Determine the (x, y) coordinate at the center of the cell enclosing the given text.  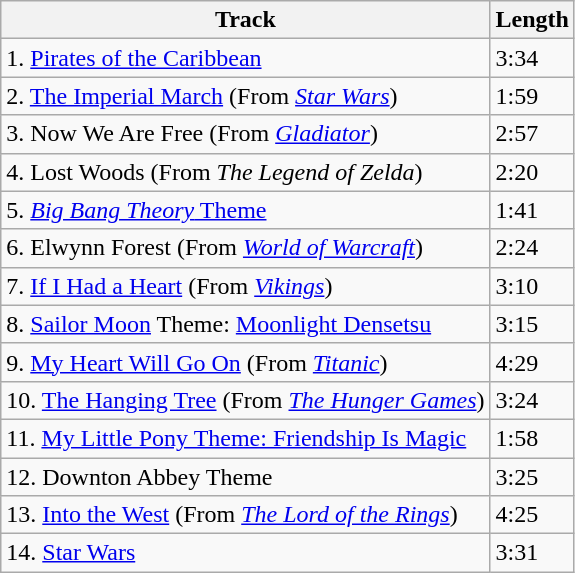
3:25 (532, 477)
3:15 (532, 324)
9. My Heart Will Go On (From Titanic) (246, 362)
3:10 (532, 286)
3:31 (532, 553)
2:24 (532, 248)
13. Into the West (From The Lord of the Rings) (246, 515)
4. Lost Woods (From The Legend of Zelda) (246, 172)
14. Star Wars (246, 553)
2:57 (532, 134)
3:34 (532, 58)
6. Elwynn Forest (From World of Warcraft) (246, 248)
4:25 (532, 515)
10. The Hanging Tree (From The Hunger Games) (246, 400)
5. Big Bang Theory Theme (246, 210)
Length (532, 20)
3. Now We Are Free (From Gladiator) (246, 134)
4:29 (532, 362)
1. Pirates of the Caribbean (246, 58)
8. Sailor Moon Theme: Moonlight Densetsu (246, 324)
2:20 (532, 172)
1:41 (532, 210)
2. The Imperial March (From Star Wars) (246, 96)
12. Downton Abbey Theme (246, 477)
11. My Little Pony Theme: Friendship Is Magic (246, 438)
3:24 (532, 400)
Track (246, 20)
7. If I Had a Heart (From Vikings) (246, 286)
1:59 (532, 96)
1:58 (532, 438)
